Capture the cell that displays the provided text and extract its [X, Y] central coordinate. 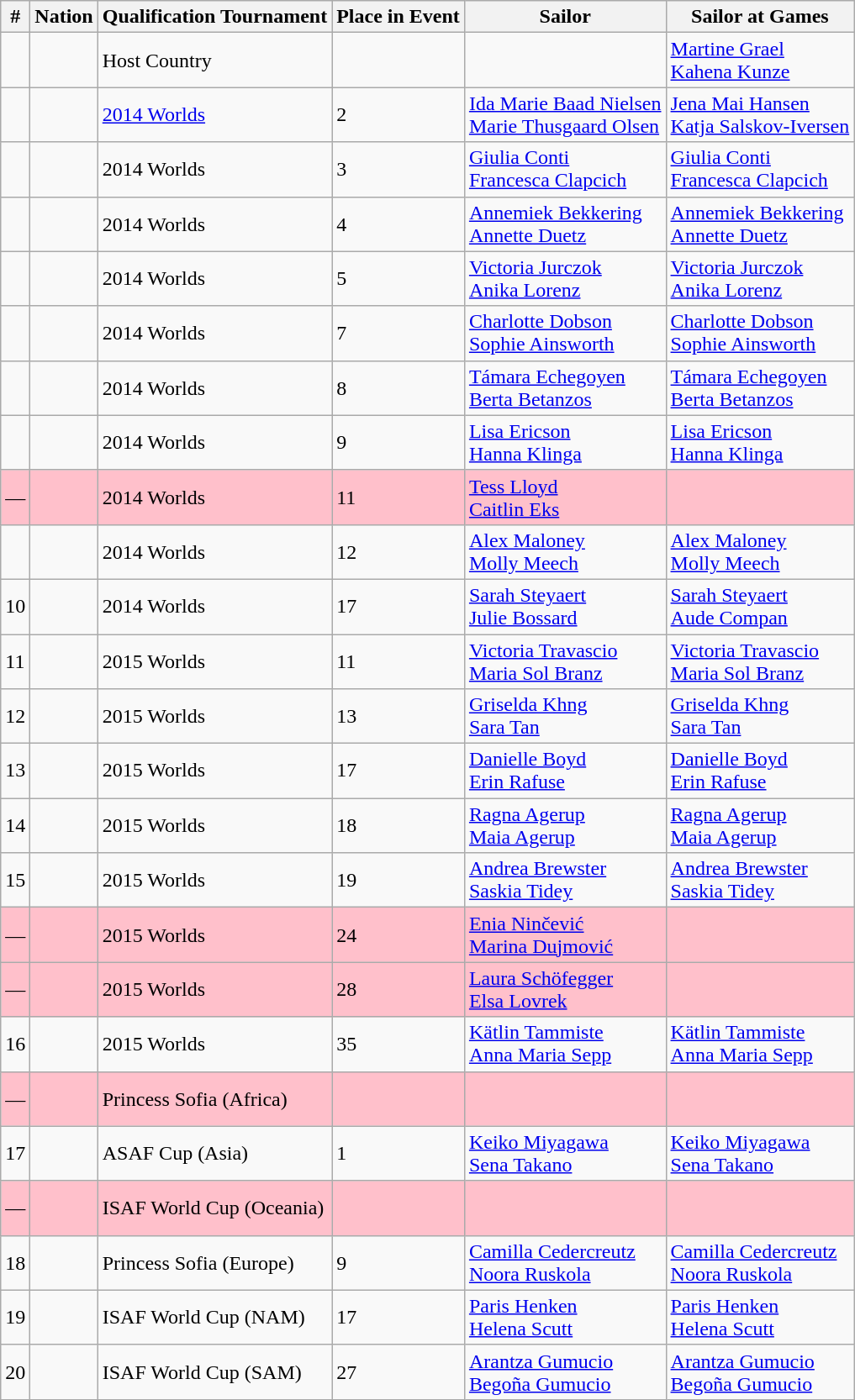
ISAF World Cup (SAM) [214, 1371]
20 [15, 1371]
Princess Sofia (Europe) [214, 1262]
ISAF World Cup (Oceania) [214, 1208]
Laura SchöfeggerElsa Lovrek [565, 990]
Enia NinčevićMarina Dujmović [565, 934]
15 [15, 881]
Sailor [565, 17]
2 [398, 114]
8 [398, 388]
Sarah SteyaertAude Compan [760, 607]
Qualification Tournament [214, 17]
# [15, 17]
35 [398, 1044]
Nation [64, 17]
Sailor at Games [760, 17]
ISAF World Cup (NAM) [214, 1318]
28 [398, 990]
5 [398, 279]
14 [15, 825]
Princess Sofia (Africa) [214, 1099]
Ida Marie Baad NielsenMarie Thusgaard Olsen [565, 114]
Sarah SteyaertJulie Bossard [565, 607]
Host Country [214, 61]
16 [15, 1044]
Martine GraelKahena Kunze [760, 61]
ASAF Cup (Asia) [214, 1153]
Tess LloydCaitlin Eks [565, 497]
Place in Event [398, 17]
10 [15, 607]
3 [398, 170]
4 [398, 224]
7 [398, 333]
27 [398, 1371]
24 [398, 934]
Jena Mai HansenKatja Salskov-Iversen [760, 114]
1 [398, 1153]
